Determine the (x, y) coordinate at the center of the cell enclosing the given text.  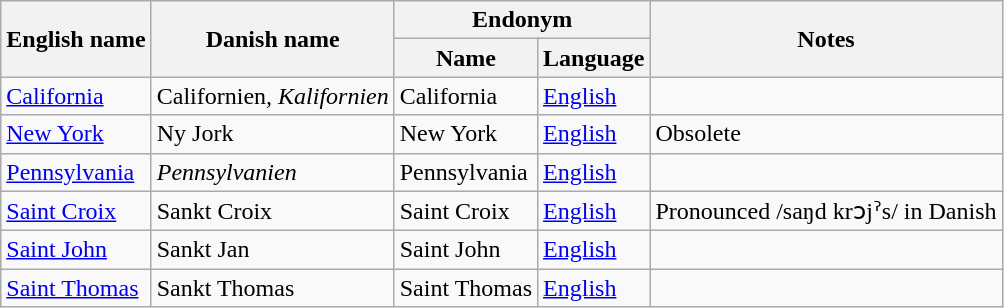
Endonym (522, 20)
Sankt Jan (272, 250)
Language (594, 58)
Californien, Kalifornien (272, 96)
English name (76, 39)
Pennsylvanien (272, 172)
Sankt Croix (272, 211)
Danish name (272, 39)
Obsolete (826, 134)
Sankt Thomas (272, 288)
Name (466, 58)
Pronounced /saŋd krɔjˀs/ in Danish (826, 211)
Ny Jork (272, 134)
Notes (826, 39)
